Determine the [x, y] coordinate at the center of the cell enclosing the given text.  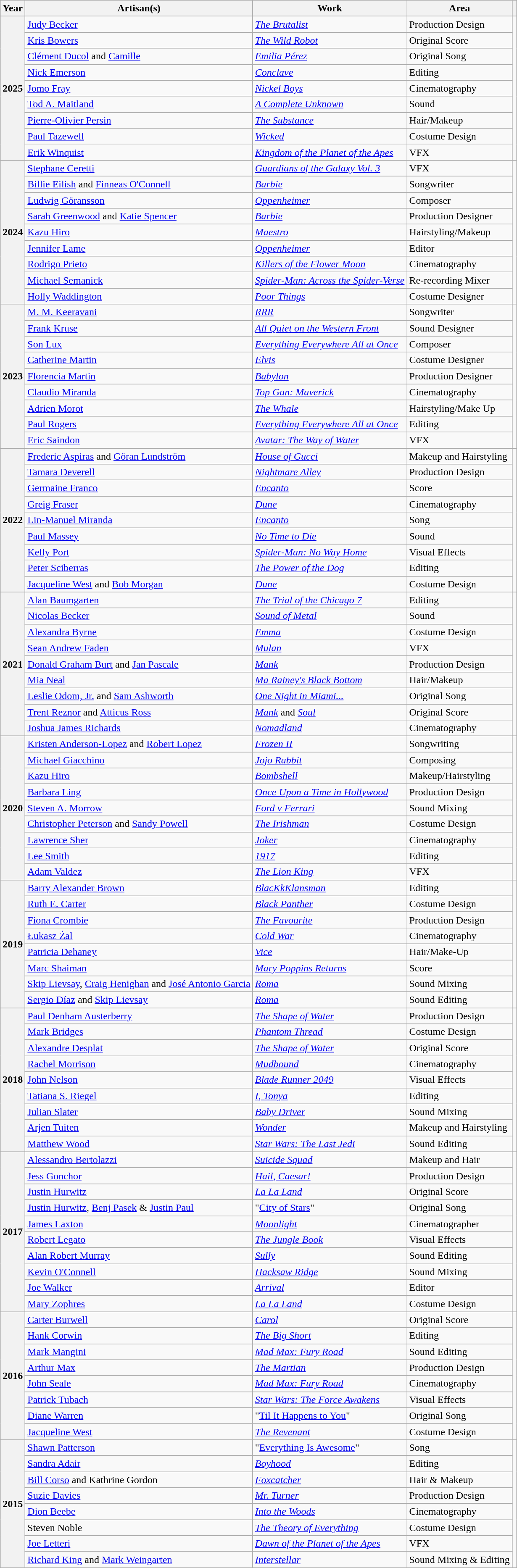
Rodrigo Prieto [139, 264]
Sully [330, 1256]
2019 [13, 944]
"Everything Is Awesome" [330, 1447]
Mr. Turner [330, 1496]
Hacksaw Ridge [330, 1272]
Mary Poppins Returns [330, 968]
Hairstyling/Make Up [459, 408]
Kelly Port [139, 552]
Nicolas Becker [139, 616]
BlacKkKlansman [330, 888]
Once Upon a Time in Hollywood [330, 792]
Christopher Peterson and Sandy Powell [139, 824]
Dawn of the Planet of the Apes [330, 1544]
Stephane Ceretti [139, 168]
Rachel Morrison [139, 1064]
Bombshell [330, 776]
Paul Massey [139, 536]
Re-recording Mixer [459, 280]
Mary Zophres [139, 1304]
Ludwig Göransson [139, 200]
Mank [330, 664]
Maestro [330, 232]
Year [13, 8]
Sound Designer [459, 328]
Richard King and Mark Weingarten [139, 1560]
The Big Short [330, 1336]
Barbara Ling [139, 792]
2024 [13, 232]
Cinematographer [459, 1224]
Leslie Odom, Jr. and Sam Ashworth [139, 696]
Baby Driver [330, 1112]
Hank Corwin [139, 1336]
The Wild Robot [330, 40]
Area [459, 8]
Kristen Anderson-Lopez and Robert Lopez [139, 744]
Kingdom of the Planet of the Apes [330, 152]
Paul Tazewell [139, 136]
Skip Lievsay, Craig Henighan and José Antonio Garcia [139, 984]
Jennifer Lame [139, 248]
Donald Graham Burt and Jan Pascale [139, 664]
Lee Smith [139, 856]
M. M. Keeravani [139, 312]
Alan Baumgarten [139, 600]
The Martian [330, 1368]
Julian Slater [139, 1112]
Carol [330, 1320]
Babylon [330, 376]
Boyhood [330, 1463]
Billie Eilish and Finneas O'Connell [139, 184]
Holly Waddington [139, 296]
Steven A. Morrow [139, 808]
Joe Walker [139, 1288]
The Lion King [330, 872]
Nickel Boys [330, 88]
Mark Mangini [139, 1352]
Justin Hurwitz, Benj Pasek & Justin Paul [139, 1208]
The Irishman [330, 824]
Guardians of the Galaxy Vol. 3 [330, 168]
Adam Valdez [139, 872]
Tamara Deverell [139, 472]
Songwriting [459, 744]
Joshua James Richards [139, 728]
Adrien Morot [139, 408]
Cold War [330, 936]
Shawn Patterson [139, 1447]
Ford v Ferrari [330, 808]
Justin Hurwitz [139, 1192]
Suzie Davies [139, 1496]
Sergio Díaz and Skip Lievsay [139, 1000]
The Theory of Everything [330, 1528]
Trent Reznor and Atticus Ross [139, 712]
Robert Legato [139, 1240]
Artisan(s) [139, 8]
Blade Runner 2049 [330, 1080]
Mark Bridges [139, 1032]
2015 [13, 1503]
Poor Things [330, 296]
2018 [13, 1080]
Bill Corso and Kathrine Gordon [139, 1479]
Steven Noble [139, 1528]
The Trial of the Chicago 7 [330, 600]
Into the Woods [330, 1512]
Makeup/Hairstyling [459, 776]
Sound of Metal [330, 616]
The Substance [330, 120]
Joe Letteri [139, 1544]
Sound Mixing & Editing [459, 1560]
Jojo Rabbit [330, 760]
Alexandra Byrne [139, 632]
Hail, Caesar! [330, 1176]
All Quiet on the Western Front [330, 328]
The Revenant [330, 1431]
Alan Robert Murray [139, 1256]
Kevin O'Connell [139, 1272]
Michael Giacchino [139, 760]
Arrival [330, 1288]
Emilia Pérez [330, 56]
Sean Andrew Faden [139, 648]
The Whale [330, 408]
Carter Burwell [139, 1320]
Barry Alexander Brown [139, 888]
Frederic Aspiras and Göran Lundström [139, 456]
The Jungle Book [330, 1240]
"Til It Happens to You" [330, 1415]
2017 [13, 1232]
House of Gucci [330, 456]
Fiona Crombie [139, 920]
Vice [330, 952]
2022 [13, 520]
Elvis [330, 360]
2025 [13, 88]
Jomo Fray [139, 88]
Wicked [330, 136]
James Laxton [139, 1224]
Alexandre Desplat [139, 1048]
2023 [13, 376]
Paul Denham Austerberry [139, 1016]
Michael Semanick [139, 280]
Jacqueline West [139, 1431]
Foxcatcher [330, 1479]
Moonlight [330, 1224]
Hair & Makeup [459, 1479]
2021 [13, 664]
Eric Saindon [139, 440]
Paul Rogers [139, 424]
2016 [13, 1376]
Sarah Greenwood and Katie Spencer [139, 216]
Dion Beebe [139, 1512]
Interstellar [330, 1560]
"City of Stars" [330, 1208]
Mulan [330, 648]
Tod A. Maitland [139, 104]
Spider-Man: No Way Home [330, 552]
Florencia Martin [139, 376]
Top Gun: Maverick [330, 392]
The Power of the Dog [330, 568]
Patrick Tubach [139, 1400]
Suicide Squad [330, 1160]
Nomadland [330, 728]
Sandra Adair [139, 1463]
Peter Sciberras [139, 568]
No Time to Die [330, 536]
Lawrence Sher [139, 840]
The Brutalist [330, 24]
Ma Rainey's Black Bottom [330, 680]
Kris Bowers [139, 40]
Lin-Manuel Miranda [139, 520]
The Favourite [330, 920]
Alessandro Bertolazzi [139, 1160]
Diane Warren [139, 1415]
Star Wars: The Force Awakens [330, 1400]
Son Lux [139, 344]
Pierre-Olivier Persin [139, 120]
Killers of the Flower Moon [330, 264]
Work [330, 8]
Arthur Max [139, 1368]
Mank and Soul [330, 712]
Star Wars: The Last Jedi [330, 1144]
Hair/Make-Up [459, 952]
Nick Emerson [139, 72]
Composing [459, 760]
Marc Shaiman [139, 968]
Judy Becker [139, 24]
Claudio Miranda [139, 392]
Makeup and Hair [459, 1160]
Matthew Wood [139, 1144]
Joker [330, 840]
Jess Gonchor [139, 1176]
Łukasz Żal [139, 936]
I, Tonya [330, 1096]
Wonder [330, 1128]
Erik Winquist [139, 152]
Frank Kruse [139, 328]
Catherine Martin [139, 360]
2020 [13, 808]
Ruth E. Carter [139, 904]
One Night in Miami... [330, 696]
Clément Ducol and Camille [139, 56]
Jacqueline West and Bob Morgan [139, 584]
Black Panther [330, 904]
Frozen II [330, 744]
RRR [330, 312]
Tatiana S. Riegel [139, 1096]
Emma [330, 632]
Nightmare Alley [330, 472]
Phantom Thread [330, 1032]
Greig Fraser [139, 504]
Germaine Franco [139, 488]
Spider-Man: Across the Spider-Verse [330, 280]
Arjen Tuiten [139, 1128]
Avatar: The Way of Water [330, 440]
John Seale [139, 1384]
Mudbound [330, 1064]
Conclave [330, 72]
Patricia Dehaney [139, 952]
A Complete Unknown [330, 104]
Mia Neal [139, 680]
Hairstyling/Makeup [459, 232]
1917 [330, 856]
John Nelson [139, 1080]
